Return the (X, Y) coordinate for the center point of the cell that contains the specified text.  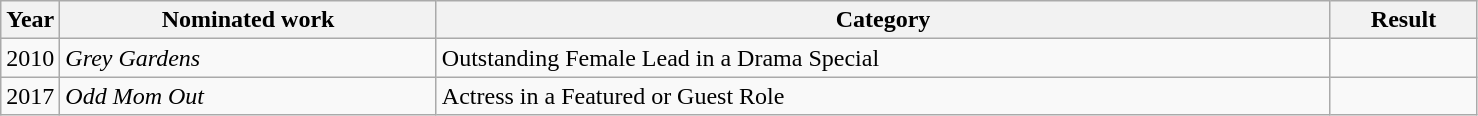
Year (30, 20)
2017 (30, 96)
Actress in a Featured or Guest Role (882, 96)
Result (1404, 20)
Category (882, 20)
Nominated work (248, 20)
Odd Mom Out (248, 96)
Grey Gardens (248, 58)
2010 (30, 58)
Outstanding Female Lead in a Drama Special (882, 58)
